Identify which cell holds the provided text, then report its (x, y) central coordinate. 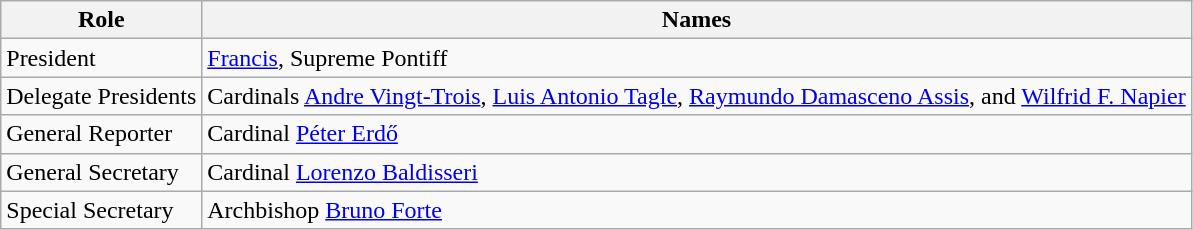
Cardinals Andre Vingt-Trois, Luis Antonio Tagle, Raymundo Damasceno Assis, and Wilfrid F. Napier (696, 96)
Cardinal Lorenzo Baldisseri (696, 172)
General Reporter (102, 134)
Role (102, 20)
Cardinal Péter Erdő (696, 134)
Names (696, 20)
Delegate Presidents (102, 96)
Special Secretary (102, 210)
Archbishop Bruno Forte (696, 210)
Francis, Supreme Pontiff (696, 58)
General Secretary (102, 172)
President (102, 58)
